Find where the given text appears and provide that cell's center as (x, y) coordinate. 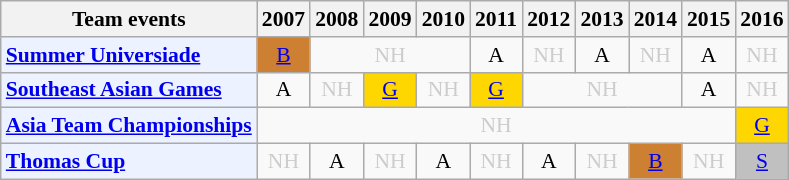
2007 (284, 19)
Thomas Cup (129, 162)
2015 (708, 19)
2012 (548, 19)
2014 (656, 19)
Team events (129, 19)
S (762, 162)
2011 (496, 19)
Summer Universiade (129, 55)
Southeast Asian Games (129, 90)
2016 (762, 19)
2009 (390, 19)
2008 (336, 19)
Asia Team Championships (129, 126)
2010 (444, 19)
2013 (602, 19)
